Search for the cell housing the specified text and yield its [X, Y] center coordinate. 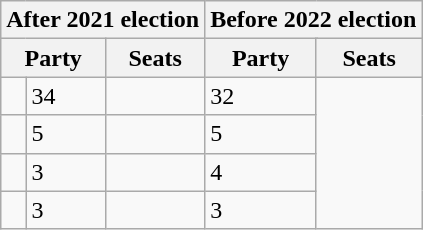
After 2021 election [103, 20]
34 [66, 96]
32 [261, 96]
4 [261, 172]
Before 2022 election [314, 20]
